Extract the [x, y] coordinate from the center of the cell holding the provided text.  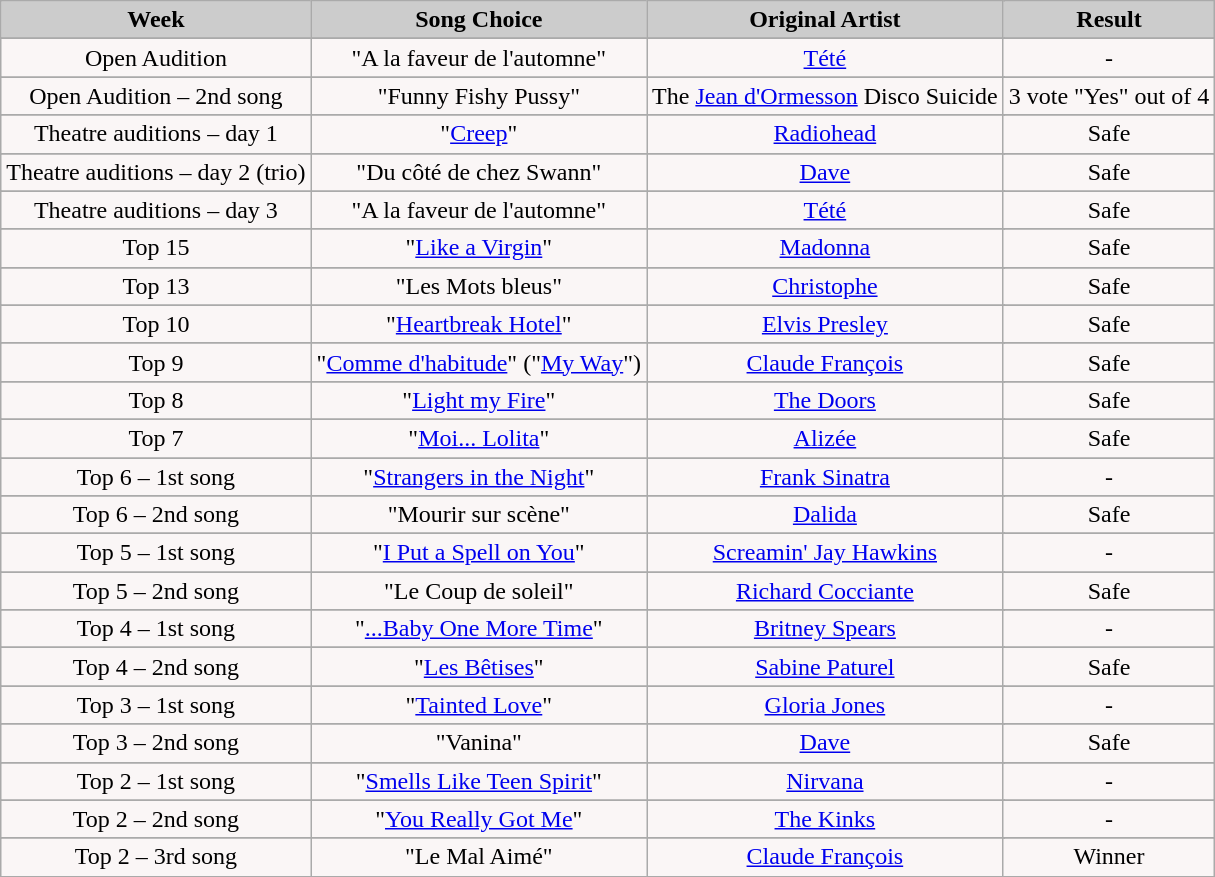
"Heartbreak Hotel" [478, 324]
Top 2 – 2nd song [156, 819]
Open Audition – 2nd song [156, 96]
Theatre auditions – day 1 [156, 134]
"...Baby One More Time" [478, 629]
Open Audition [156, 58]
"Le Coup de soleil" [478, 591]
Christophe [826, 286]
"Funny Fishy Pussy" [478, 96]
Top 3 – 1st song [156, 705]
"Les Bêtises" [478, 667]
Dalida [826, 515]
Original Artist [826, 20]
Top 5 – 2nd song [156, 591]
Top 2 – 3rd song [156, 857]
"Le Mal Aimé" [478, 857]
Nirvana [826, 781]
3 vote "Yes" out of 4 [1109, 96]
"I Put a Spell on You" [478, 553]
Elvis Presley [826, 324]
Top 3 – 2nd song [156, 743]
Theatre auditions – day 2 (trio) [156, 172]
"Light my Fire" [478, 400]
"Comme d'habitude" ("My Way") [478, 362]
"You Really Got Me" [478, 819]
"Moi... Lolita" [478, 438]
Top 4 – 2nd song [156, 667]
Result [1109, 20]
Sabine Paturel [826, 667]
"Like a Virgin" [478, 248]
Top 5 – 1st song [156, 553]
"Smells Like Teen Spirit" [478, 781]
Top 10 [156, 324]
Song Choice [478, 20]
"Strangers in the Night" [478, 477]
Screamin' Jay Hawkins [826, 553]
Theatre auditions – day 3 [156, 210]
"Vanina" [478, 743]
Winner [1109, 857]
The Jean d'Ormesson Disco Suicide [826, 96]
Top 7 [156, 438]
"Mourir sur scène" [478, 515]
The Kinks [826, 819]
Top 2 – 1st song [156, 781]
Madonna [826, 248]
Alizée [826, 438]
Top 15 [156, 248]
Top 8 [156, 400]
Frank Sinatra [826, 477]
Richard Cocciante [826, 591]
Top 6 – 2nd song [156, 515]
Britney Spears [826, 629]
Radiohead [826, 134]
Top 9 [156, 362]
Week [156, 20]
The Doors [826, 400]
"Les Mots bleus" [478, 286]
Top 13 [156, 286]
Gloria Jones [826, 705]
Top 4 – 1st song [156, 629]
Top 6 – 1st song [156, 477]
"Creep" [478, 134]
"Du côté de chez Swann" [478, 172]
"Tainted Love" [478, 705]
